Extract the [X, Y] coordinate from the center of the cell holding the provided text.  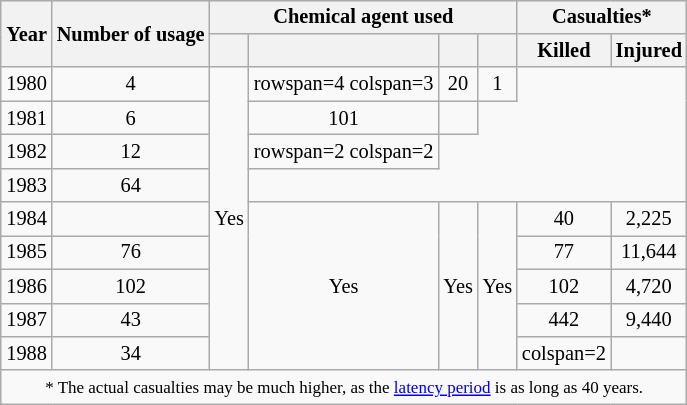
1986 [26, 286]
2,225 [649, 219]
43 [131, 320]
colspan=2 [564, 354]
1987 [26, 320]
Chemical agent used [364, 17]
6 [131, 118]
1981 [26, 118]
1988 [26, 354]
77 [564, 253]
1985 [26, 253]
Injured [649, 51]
101 [344, 118]
* The actual casualties may be much higher, as the latency period is as long as 40 years. [344, 387]
20 [458, 84]
1 [498, 84]
4 [131, 84]
40 [564, 219]
Casualties* [602, 17]
442 [564, 320]
rowspan=4 colspan=3 [344, 84]
4,720 [649, 286]
76 [131, 253]
1980 [26, 84]
11,644 [649, 253]
Killed [564, 51]
64 [131, 185]
9,440 [649, 320]
1983 [26, 185]
12 [131, 152]
1982 [26, 152]
34 [131, 354]
Number of usage [131, 34]
rowspan=2 colspan=2 [344, 152]
Year [26, 34]
1984 [26, 219]
